Search for the cell housing the specified text and yield its (x, y) center coordinate. 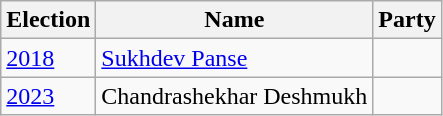
Party (407, 20)
Name (234, 20)
2018 (48, 58)
Sukhdev Panse (234, 58)
Chandrashekhar Deshmukh (234, 96)
Election (48, 20)
2023 (48, 96)
